Provide the (x, y) coordinate of the cell's center where the given text is located.  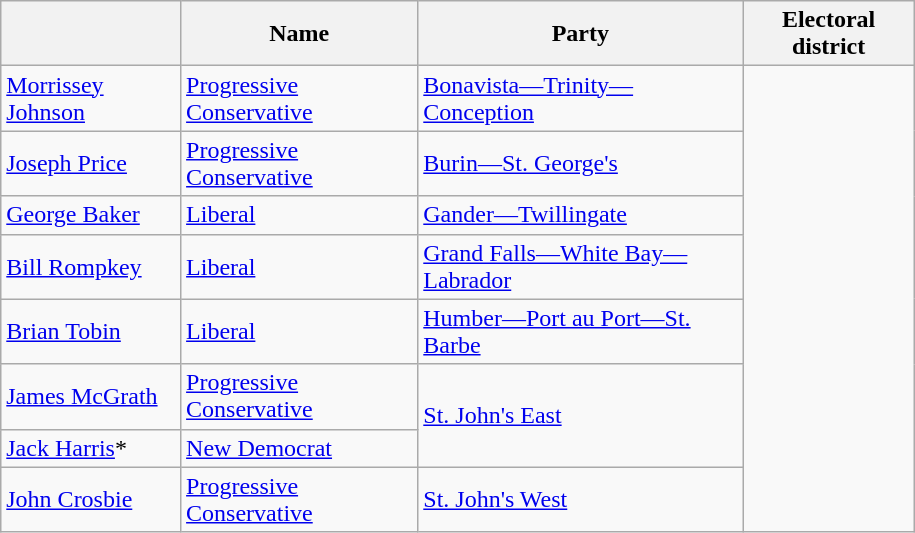
Gander—Twillingate (580, 215)
Electoral district (828, 34)
Grand Falls—White Bay—Labrador (580, 266)
New Democrat (300, 448)
Bonavista—Trinity—Conception (580, 98)
Name (300, 34)
Party (580, 34)
James McGrath (91, 396)
Humber—Port au Port—St. Barbe (580, 332)
John Crosbie (91, 500)
Burin—St. George's (580, 164)
Bill Rompkey (91, 266)
St. John's East (580, 416)
George Baker (91, 215)
Joseph Price (91, 164)
Morrissey Johnson (91, 98)
Brian Tobin (91, 332)
St. John's West (580, 500)
Jack Harris* (91, 448)
